Provide the [x, y] coordinate of the cell's center where the given text is located.  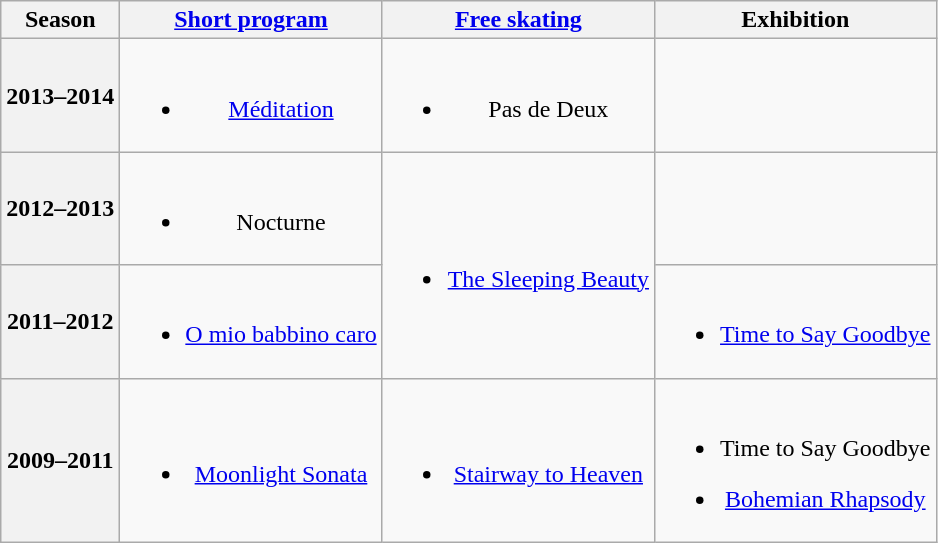
2012–2013 [60, 208]
2013–2014 [60, 96]
2011–2012 [60, 322]
Méditation [251, 96]
2009–2011 [60, 460]
Short program [251, 20]
Nocturne [251, 208]
The Sleeping Beauty [518, 265]
Moonlight Sonata [251, 460]
Exhibition [796, 20]
Season [60, 20]
O mio babbino caro [251, 322]
Time to Say Goodbye [796, 322]
Free skating [518, 20]
Time to Say Goodbye Bohemian Rhapsody [796, 460]
Stairway to Heaven [518, 460]
Pas de Deux [518, 96]
